Identify which cell holds the provided text, then report its (X, Y) central coordinate. 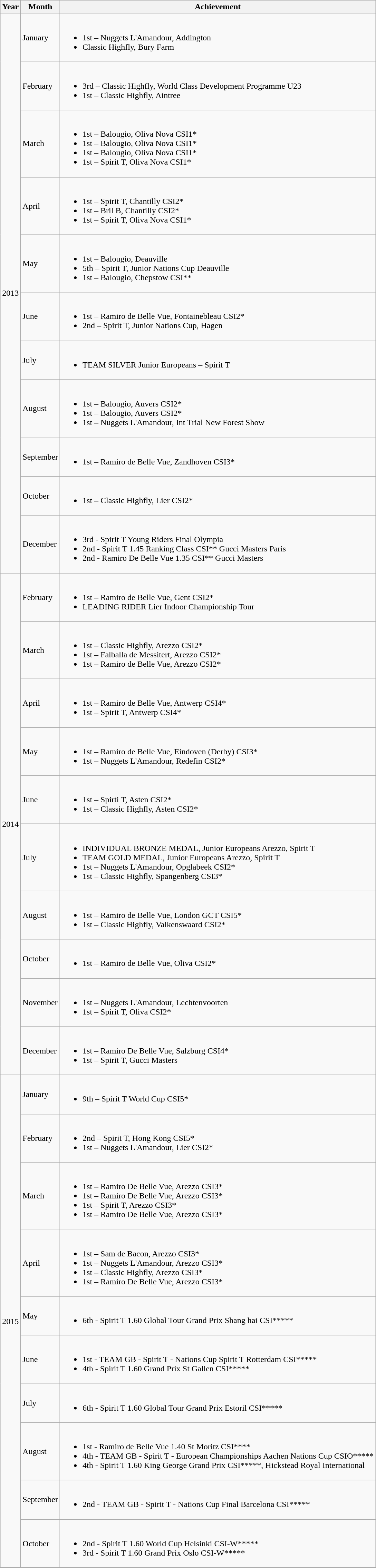
1st – Ramiro De Belle Vue, Salzburg CSI4*1st – Spirit T, Gucci Masters (218, 1051)
2nd - Spirit T 1.60 World Cup Helsinki CSI-W*****3rd - Spirit T 1.60 Grand Prix Oslo CSI-W***** (218, 1543)
1st – Ramiro de Belle Vue, Fontainebleau CSI2*2nd – Spirit T, Junior Nations Cup, Hagen (218, 316)
1st - TEAM GB - Spirit T - Nations Cup Spirit T Rotterdam CSI*****4th - Spirit T 1.60 Grand Prix St Gallen CSI***** (218, 1359)
1st – Ramiro De Belle Vue, Arezzo CSI3*1st – Ramiro De Belle Vue, Arezzo CSI3*1st – Spirit T, Arezzo CSI3*1st – Ramiro De Belle Vue, Arezzo CSI3* (218, 1196)
2nd – Spirit T, Hong Kong CSI5*1st – Nuggets L'Amandour, Lier CSI2* (218, 1138)
Year (10, 7)
Achievement (218, 7)
November (40, 1002)
1st – Nuggets L'Amandour, AddingtonClassic Highfly, Bury Farm (218, 38)
6th - Spirit T 1.60 Global Tour Grand Prix Shang hai CSI***** (218, 1315)
6th - Spirit T 1.60 Global Tour Grand Prix Estoril CSI***** (218, 1403)
2015 (10, 1321)
1st – Ramiro de Belle Vue, Zandhoven CSI3* (218, 457)
1st – Balougio, Oliva Nova CSI1*1st – Balougio, Oliva Nova CSI1*1st – Balougio, Oliva Nova CSI1*1st – Spirit T, Oliva Nova CSI1* (218, 144)
3rd – Classic Highfly, World Class Development Programme U231st – Classic Highfly, Aintree (218, 86)
1st – Nuggets L'Amandour, Lechtenvoorten1st – Spirit T, Oliva CSI2* (218, 1002)
2nd - TEAM GB - Spirit T - Nations Cup Final Barcelona CSI***** (218, 1500)
Month (40, 7)
9th – Spirit T World Cup CSI5* (218, 1095)
1st – Ramiro de Belle Vue, Antwerp CSI4*1st – Spirit T, Antwerp CSI4* (218, 703)
1st – Sam de Bacon, Arezzo CSI3*1st – Nuggets L'Amandour, Arezzo CSI3*1st – Classic Highfly, Arezzo CSI3*1st – Ramiro De Belle Vue, Arezzo CSI3* (218, 1263)
TEAM SILVER Junior Europeans – Spirit T (218, 360)
1st – Ramiro de Belle Vue, Oliva CSI2* (218, 959)
1st – Ramiro de Belle Vue, Gent CSI2*LEADING RIDER Lier Indoor Championship Tour (218, 597)
1st – Ramiro de Belle Vue, London GCT CSI5*1st – Classic Highfly, Valkenswaard CSI2* (218, 915)
1st – Balougio, Auvers CSI2*1st – Balougio, Auvers CSI2*1st – Nuggets L'Amandour, Int Trial New Forest Show (218, 409)
1st – Classic Highfly, Lier CSI2* (218, 496)
1st – Spirti T, Asten CSI2*1st – Classic Highfly, Asten CSI2* (218, 800)
2014 (10, 824)
1st – Spirit T, Chantilly CSI2*1st – Bril B, Chantilly CSI2*1st – Spirit T, Oliva Nova CSI1* (218, 206)
2013 (10, 293)
1st – Balougio, Deauville5th – Spirit T, Junior Nations Cup Deauville1st – Balougio, Chepstow CSI** (218, 264)
1st – Ramiro de Belle Vue, Eindoven (Derby) CSI3*1st – Nuggets L'Amandour, Redefin CSI2* (218, 752)
1st – Classic Highfly, Arezzo CSI2*1st – Falballa de Messitert, Arezzo CSI2*1st – Ramiro de Belle Vue, Arezzo CSI2* (218, 650)
